Capture the cell that displays the provided text and extract its (X, Y) central coordinate. 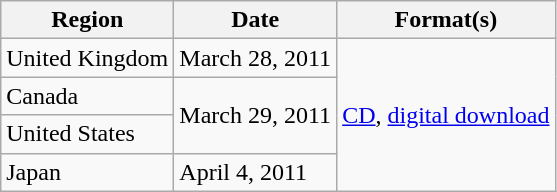
March 28, 2011 (256, 58)
March 29, 2011 (256, 115)
United States (88, 134)
Region (88, 20)
Canada (88, 96)
April 4, 2011 (256, 172)
United Kingdom (88, 58)
Format(s) (446, 20)
Japan (88, 172)
CD, digital download (446, 115)
Date (256, 20)
